Return [X, Y] of the center of cell containing provided text 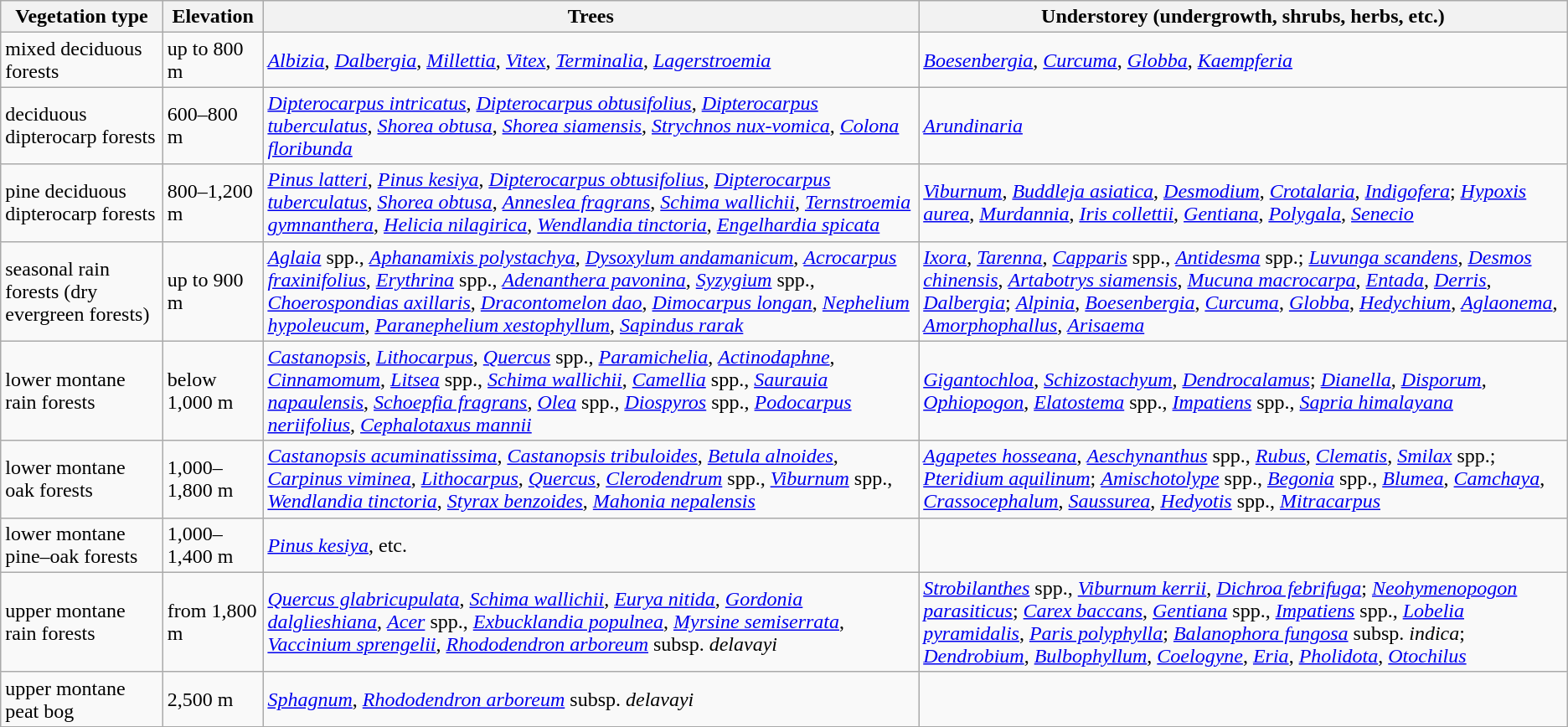
600–800 m [213, 126]
deciduous dipterocarp forests [82, 126]
Elevation [213, 17]
mixed deciduous forests [82, 60]
Albizia, Dalbergia, Millettia, Vitex, Terminalia, Lagerstroemia [591, 60]
2,500 m [213, 699]
Sphagnum, Rhododendron arboreum subsp. delavayi [591, 699]
Trees [591, 17]
lower montane pine–oak forests [82, 544]
seasonal rain forests (dry evergreen forests) [82, 291]
lower montane oak forests [82, 479]
800–1,200 m [213, 203]
upper montane rain forests [82, 621]
Understorey (undergrowth, shrubs, herbs, etc.) [1243, 17]
Gigantochloa, Schizostachyum, Dendrocalamus; Dianella, Disporum, Ophiopogon, Elatostema spp., Impatiens spp., Sapria himalayana [1243, 390]
Pinus kesiya, etc. [591, 544]
1,000–1,400 m [213, 544]
lower montane rain forests [82, 390]
upper montane peat bog [82, 699]
pine deciduous dipterocarp forests [82, 203]
Arundinaria [1243, 126]
Vegetation type [82, 17]
up to 900 m [213, 291]
from 1,800 m [213, 621]
Viburnum, Buddleja asiatica, Desmodium, Crotalaria, Indigofera; Hypoxis aurea, Murdannia, Iris collettii, Gentiana, Polygala, Senecio [1243, 203]
below 1,000 m [213, 390]
1,000–1,800 m [213, 479]
up to 800 m [213, 60]
Boesenbergia, Curcuma, Globba, Kaempferia [1243, 60]
